From the cell containing the given text, extract its center point as (x, y) coordinate. 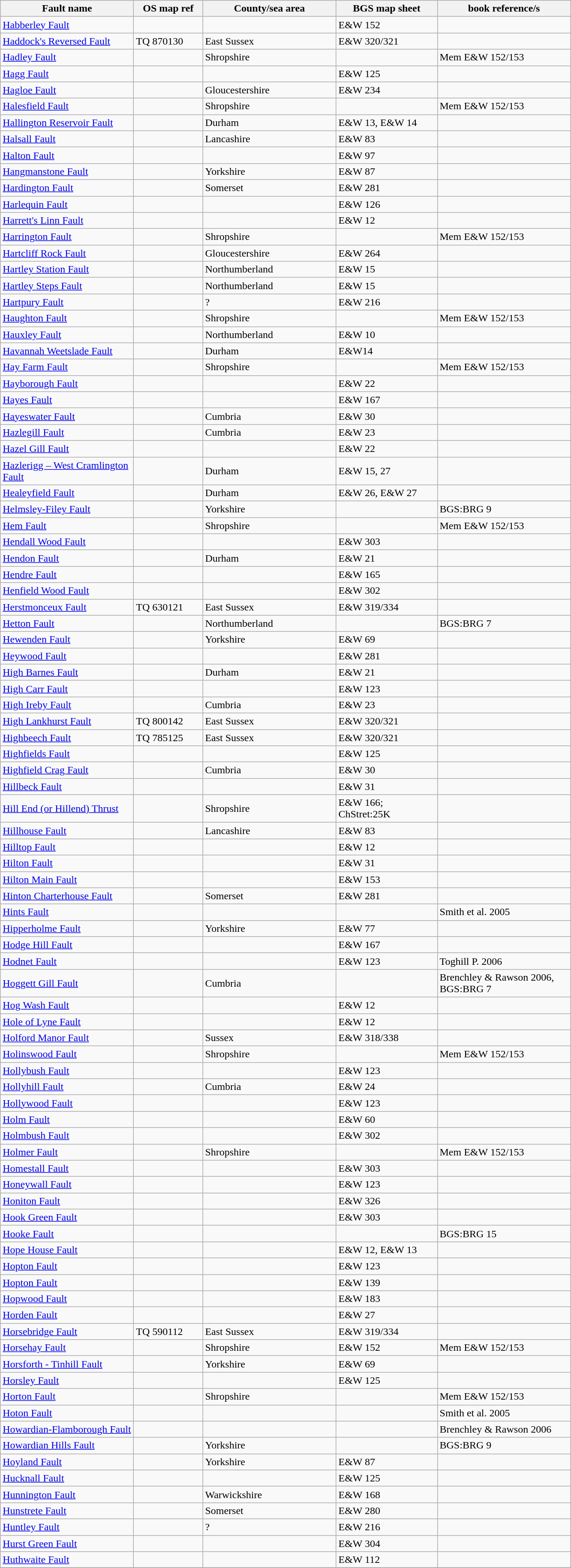
Hendre Fault (67, 575)
Hilltop Fault (67, 847)
E&W 15, 27 (387, 470)
Hurst Green Fault (67, 1544)
Hallington Reservoir Fault (67, 123)
E&W 126 (387, 204)
Hayeswater Fault (67, 416)
Horsebridge Fault (67, 1332)
Henfield Wood Fault (67, 591)
Harrett's Linn Fault (67, 221)
Holford Manor Fault (67, 1038)
Horsehay Fault (67, 1348)
Hillbeck Fault (67, 787)
TQ 800142 (168, 721)
E&W 27 (387, 1315)
Hilton Main Fault (67, 880)
Warwickshire (269, 1494)
Hooke Fault (67, 1233)
Herstmonceux Fault (67, 607)
Highfields Fault (67, 754)
Holm Fault (67, 1119)
OS map ref (168, 9)
Healeyfield Fault (67, 493)
High Carr Fault (67, 688)
Hilton Fault (67, 863)
Hopwood Fault (67, 1299)
Hollybush Fault (67, 1071)
Havannah Weetslade Fault (67, 351)
Hinton Charterhouse Fault (67, 896)
Hadley Fault (67, 57)
E&W 168 (387, 1494)
Howardian-Flamborough Fault (67, 1429)
Hayes Fault (67, 400)
Toghill P. 2006 (504, 961)
Horsforth - Tinhill Fault (67, 1364)
Holmbush Fault (67, 1136)
Hartley Steps Fault (67, 286)
E&W 264 (387, 253)
Hollyhill Fault (67, 1087)
E&W 13, E&W 14 (387, 123)
Hewenden Fault (67, 640)
Hoggett Gill Fault (67, 983)
Hayborough Fault (67, 383)
Halton Fault (67, 155)
Hodge Hill Fault (67, 945)
Hauxley Fault (67, 335)
Hucknall Fault (67, 1478)
Harrington Fault (67, 237)
Holmer Fault (67, 1152)
Hill End (or Hillend) Thrust (67, 809)
BGS:BRG 7 (504, 623)
Huntley Fault (67, 1527)
E&W 77 (387, 928)
Hangmanstone Fault (67, 171)
County/sea area (269, 9)
Hazlerigg – West Cramlington Fault (67, 470)
E&W 234 (387, 90)
E&W 165 (387, 575)
Halsall Fault (67, 139)
E&W 318/338 (387, 1038)
Hardington Fault (67, 188)
Hillhouse Fault (67, 831)
Hazlegill Fault (67, 432)
Fault name (67, 9)
E&W 139 (387, 1282)
Holinswood Fault (67, 1054)
Highfield Crag Fault (67, 770)
Horton Fault (67, 1397)
Helmsley-Filey Fault (67, 509)
Heywood Fault (67, 656)
E&W 166; ChStret:25K (387, 809)
Hem Fault (67, 526)
E&W 304 (387, 1544)
E&W 10 (387, 335)
Hagloe Fault (67, 90)
Hartpury Fault (67, 302)
TQ 590112 (168, 1332)
High Ireby Fault (67, 705)
Habberley Fault (67, 25)
Highbeech Fault (67, 737)
High Lankhurst Fault (67, 721)
Hipperholme Fault (67, 928)
Huthwaite Fault (67, 1560)
Howardian Hills Fault (67, 1445)
Haddock's Reversed Fault (67, 41)
Halesfield Fault (67, 106)
TQ 785125 (168, 737)
Honiton Fault (67, 1201)
TQ 630121 (168, 607)
E&W14 (387, 351)
E&W 112 (387, 1560)
E&W 97 (387, 155)
BGS:BRG 15 (504, 1233)
Hodnet Fault (67, 961)
E&W 26, E&W 27 (387, 493)
E&W 12, E&W 13 (387, 1250)
BGS map sheet (387, 9)
Hook Green Fault (67, 1217)
E&W 153 (387, 880)
Hoton Fault (67, 1413)
Brenchley & Rawson 2006, BGS:BRG 7 (504, 983)
Harlequin Fault (67, 204)
Horsley Fault (67, 1380)
E&W 280 (387, 1511)
Hetton Fault (67, 623)
Hartcliff Rock Fault (67, 253)
Hendall Wood Fault (67, 542)
Horden Fault (67, 1315)
Homestall Fault (67, 1168)
High Barnes Fault (67, 672)
Hagg Fault (67, 74)
Hay Farm Fault (67, 367)
book reference/s (504, 9)
Hendon Fault (67, 558)
Hole of Lyne Fault (67, 1022)
E&W 24 (387, 1087)
Hoyland Fault (67, 1462)
Hollywood Fault (67, 1103)
TQ 870130 (168, 41)
E&W 183 (387, 1299)
Hope House Fault (67, 1250)
E&W 326 (387, 1201)
Hunstrete Fault (67, 1511)
Hog Wash Fault (67, 1005)
Brenchley & Rawson 2006 (504, 1429)
Hints Fault (67, 912)
Honeywall Fault (67, 1185)
Haughton Fault (67, 318)
Sussex (269, 1038)
Hartley Station Fault (67, 269)
E&W 60 (387, 1119)
Hazel Gill Fault (67, 449)
Hunnington Fault (67, 1494)
